Capture the cell that displays the provided text and extract its (x, y) central coordinate. 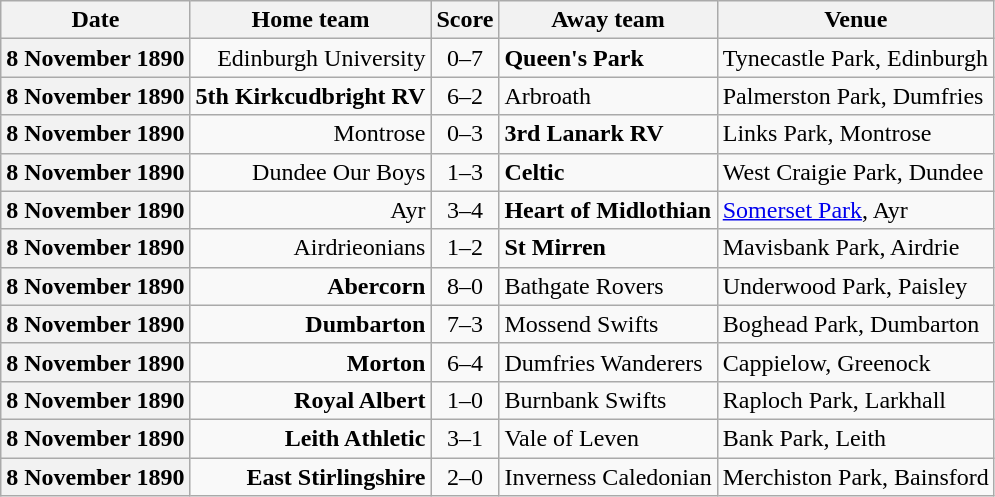
2–0 (465, 477)
Royal Albert (310, 400)
1–2 (465, 248)
1–0 (465, 400)
Mossend Swifts (608, 324)
West Craigie Park, Dundee (856, 172)
0–3 (465, 134)
Underwood Park, Paisley (856, 286)
Away team (608, 20)
Celtic (608, 172)
0–7 (465, 58)
8–0 (465, 286)
Heart of Midlothian (608, 210)
Ayr (310, 210)
Tynecastle Park, Edinburgh (856, 58)
1–3 (465, 172)
3–4 (465, 210)
Boghead Park, Dumbarton (856, 324)
6–4 (465, 362)
Dundee Our Boys (310, 172)
Venue (856, 20)
Merchiston Park, Bainsford (856, 477)
Queen's Park (608, 58)
Raploch Park, Larkhall (856, 400)
Airdrieonians (310, 248)
3–1 (465, 438)
St Mirren (608, 248)
Palmerston Park, Dumfries (856, 96)
Dumbarton (310, 324)
5th Kirkcudbright RV (310, 96)
Mavisbank Park, Airdrie (856, 248)
7–3 (465, 324)
Bathgate Rovers (608, 286)
Burnbank Swifts (608, 400)
Abercorn (310, 286)
Inverness Caledonian (608, 477)
6–2 (465, 96)
Links Park, Montrose (856, 134)
3rd Lanark RV (608, 134)
Home team (310, 20)
Montrose (310, 134)
Bank Park, Leith (856, 438)
Vale of Leven (608, 438)
Cappielow, Greenock (856, 362)
Leith Athletic (310, 438)
Date (96, 20)
Score (465, 20)
Arbroath (608, 96)
Dumfries Wanderers (608, 362)
East Stirlingshire (310, 477)
Edinburgh University (310, 58)
Morton (310, 362)
Somerset Park, Ayr (856, 210)
